Return (X, Y) of the center of cell containing provided text 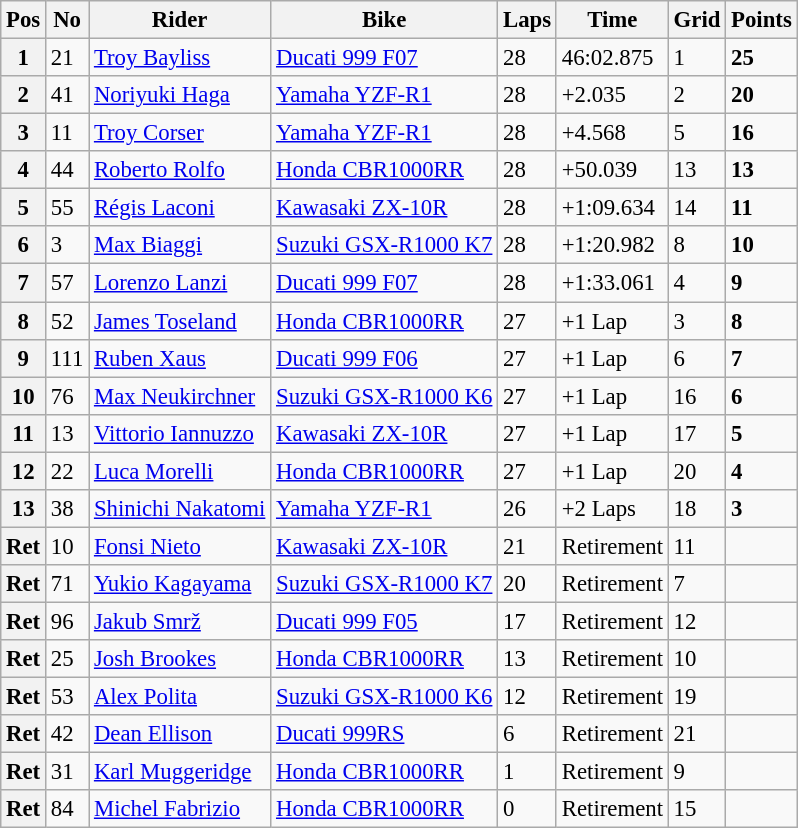
Michel Fabrizio (180, 809)
14 (696, 208)
No (68, 20)
James Toseland (180, 321)
Luca Morelli (180, 471)
96 (68, 621)
Troy Bayliss (180, 58)
31 (68, 772)
Shinichi Nakatomi (180, 509)
+1:20.982 (612, 245)
Karl Muggeridge (180, 772)
Troy Corser (180, 133)
+2.035 (612, 95)
Bike (384, 20)
Dean Ellison (180, 734)
Grid (696, 20)
15 (696, 809)
0 (528, 809)
26 (528, 509)
Fonsi Nieto (180, 546)
41 (68, 95)
71 (68, 584)
+4.568 (612, 133)
52 (68, 321)
Noriyuki Haga (180, 95)
42 (68, 734)
Ducati 999 F06 (384, 358)
+50.039 (612, 170)
53 (68, 697)
Rider (180, 20)
Pos (24, 20)
Laps (528, 20)
+1:33.061 (612, 283)
57 (68, 283)
Régis Laconi (180, 208)
+1:09.634 (612, 208)
Josh Brookes (180, 659)
Max Biaggi (180, 245)
18 (696, 509)
111 (68, 358)
Roberto Rolfo (180, 170)
19 (696, 697)
46:02.875 (612, 58)
55 (68, 208)
Yukio Kagayama (180, 584)
38 (68, 509)
Time (612, 20)
Jakub Smrž (180, 621)
84 (68, 809)
Vittorio Iannuzzo (180, 433)
Points (762, 20)
Ducati 999 F05 (384, 621)
44 (68, 170)
Ruben Xaus (180, 358)
22 (68, 471)
Lorenzo Lanzi (180, 283)
Alex Polita (180, 697)
+2 Laps (612, 509)
76 (68, 396)
Ducati 999RS (384, 734)
Max Neukirchner (180, 396)
